For the text-containing cell, return its midpoint in [x, y] coordinate format. 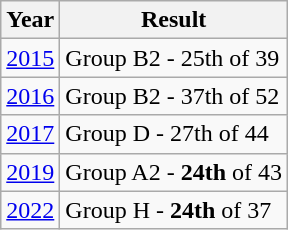
Group B2 - 37th of 52 [174, 96]
Year [30, 20]
2016 [30, 96]
2019 [30, 172]
2015 [30, 58]
Group D - 27th of 44 [174, 134]
Group B2 - 25th of 39 [174, 58]
Group H - 24th of 37 [174, 210]
Result [174, 20]
Group A2 - 24th of 43 [174, 172]
2022 [30, 210]
2017 [30, 134]
